Provide the (X, Y) coordinate of the cell's center where the given text is located.  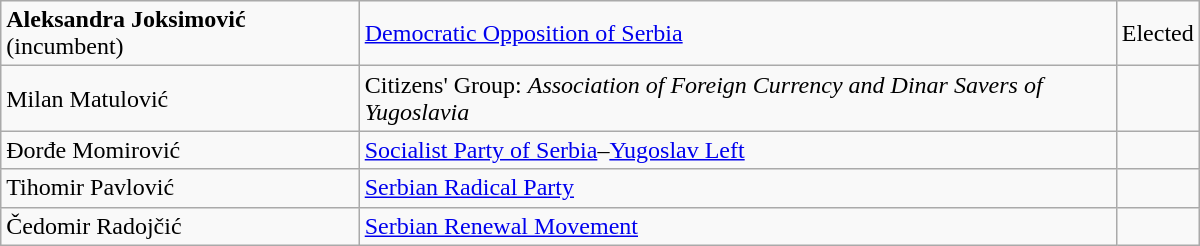
Čedomir Radojčić (180, 226)
Socialist Party of Serbia–Yugoslav Left (738, 150)
Serbian Renewal Movement (738, 226)
Serbian Radical Party (738, 188)
Milan Matulović (180, 98)
Citizens' Group: Association of Foreign Currency and Dinar Savers of Yugoslavia (738, 98)
Elected (1158, 34)
Đorđe Momirović (180, 150)
Democratic Opposition of Serbia (738, 34)
Tihomir Pavlović (180, 188)
Aleksandra Joksimović (incumbent) (180, 34)
